Pinpoint the cell where the given text exists, returning its (x, y) midpoint coordinate. 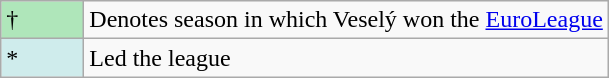
Led the league (346, 58)
* (42, 58)
† (42, 20)
Denotes season in which Veselý won the EuroLeague (346, 20)
